Pinpoint the cell where the given text exists, returning its (X, Y) midpoint coordinate. 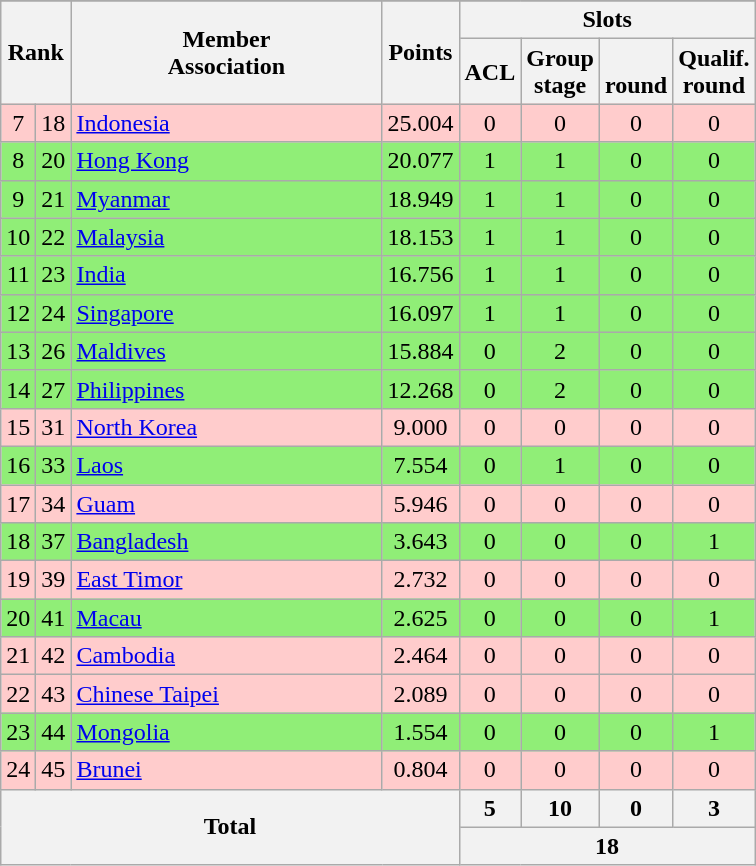
Rank (36, 52)
13 (18, 351)
25.004 (420, 123)
14 (18, 389)
Qualif.round (714, 72)
27 (54, 389)
Bangladesh (226, 542)
North Korea (226, 427)
16 (18, 465)
ACL (490, 72)
9 (18, 199)
41 (54, 618)
15.884 (420, 351)
3.643 (420, 542)
Hong Kong (226, 161)
East Timor (226, 580)
round (636, 72)
Chinese Taipei (226, 694)
43 (54, 694)
2.464 (420, 656)
Macau (226, 618)
16.756 (420, 275)
3 (714, 808)
Malaysia (226, 237)
MemberAssociation (226, 52)
33 (54, 465)
0.804 (420, 770)
Myanmar (226, 199)
42 (54, 656)
16.097 (420, 313)
18.153 (420, 237)
8 (18, 161)
37 (54, 542)
9.000 (420, 427)
12 (18, 313)
39 (54, 580)
Groupstage (560, 72)
7.554 (420, 465)
12.268 (420, 389)
5 (490, 808)
Cambodia (226, 656)
44 (54, 732)
Laos (226, 465)
26 (54, 351)
18.949 (420, 199)
45 (54, 770)
34 (54, 503)
Philippines (226, 389)
2.732 (420, 580)
Points (420, 52)
20.077 (420, 161)
1.554 (420, 732)
Brunei (226, 770)
2.625 (420, 618)
19 (18, 580)
7 (18, 123)
Singapore (226, 313)
2.089 (420, 694)
Slots (607, 20)
5.946 (420, 503)
India (226, 275)
Maldives (226, 351)
Mongolia (226, 732)
Total (230, 827)
17 (18, 503)
Indonesia (226, 123)
15 (18, 427)
11 (18, 275)
31 (54, 427)
Guam (226, 503)
